Determine the [X, Y] coordinate at the center of the cell enclosing the given text.  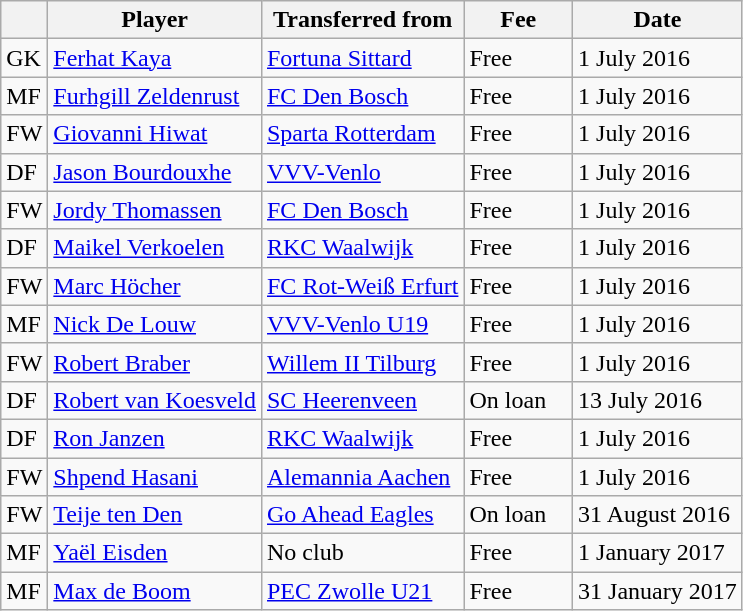
No club [362, 553]
Marc Höcher [155, 286]
Fortuna Sittard [362, 58]
Robert Braber [155, 362]
Nick De Louw [155, 324]
FC Rot-Weiß Erfurt [362, 286]
Player [155, 20]
SC Heerenveen [362, 400]
Go Ahead Eagles [362, 515]
Max de Boom [155, 591]
Transferred from [362, 20]
Alemannia Aachen [362, 477]
VVV-Venlo [362, 172]
Date [658, 20]
Ferhat Kaya [155, 58]
Sparta Rotterdam [362, 134]
1 January 2017 [658, 553]
13 July 2016 [658, 400]
GK [24, 58]
Willem II Tilburg [362, 362]
Jason Bourdouxhe [155, 172]
Robert van Koesveld [155, 400]
Yaël Eisden [155, 553]
Furhgill Zeldenrust [155, 96]
Maikel Verkoelen [155, 248]
Jordy Thomassen [155, 210]
Teije ten Den [155, 515]
Ron Janzen [155, 438]
PEC Zwolle U21 [362, 591]
31 January 2017 [658, 591]
Fee [518, 20]
Giovanni Hiwat [155, 134]
Shpend Hasani [155, 477]
31 August 2016 [658, 515]
VVV-Venlo U19 [362, 324]
